Return (X, Y) of the center of cell containing provided text 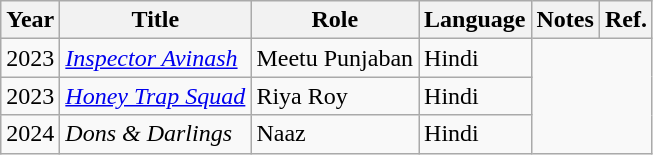
Year (30, 20)
Title (156, 20)
Dons & Darlings (156, 134)
Honey Trap Squad (156, 96)
Role (335, 20)
Language (475, 20)
Naaz (335, 134)
Meetu Punjaban (335, 58)
2024 (30, 134)
Inspector Avinash (156, 58)
Riya Roy (335, 96)
Ref. (626, 20)
Notes (565, 20)
